Output the (x, y) coordinate of the center of the cell containing the given text.  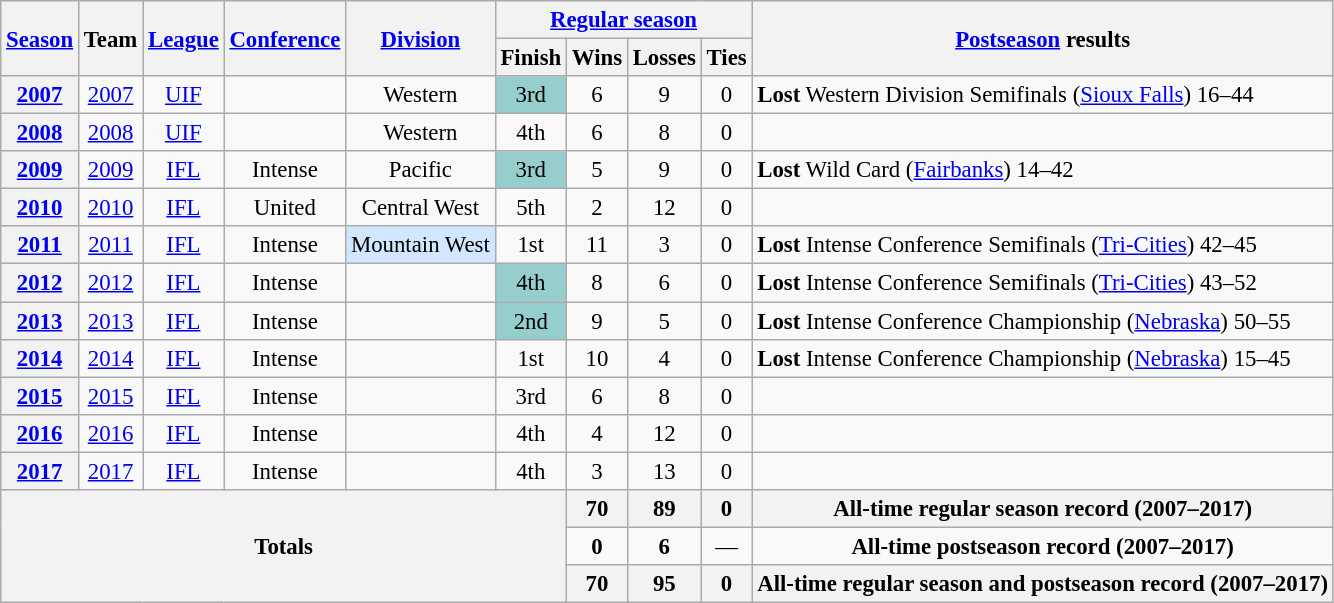
Lost Wild Card (Fairbanks) 14–42 (1042, 170)
2nd (530, 321)
Team (110, 38)
95 (664, 584)
All-time regular season and postseason record (2007–2017) (1042, 584)
Lost Intense Conference Championship (Nebraska) 15–45 (1042, 358)
All-time postseason record (2007–2017) (1042, 546)
Lost Intense Conference Championship (Nebraska) 50–55 (1042, 321)
Central West (420, 208)
Postseason results (1042, 38)
Regular season (624, 20)
Division (420, 38)
United (285, 208)
89 (664, 509)
Mountain West (420, 245)
— (726, 546)
Wins (596, 58)
Season (40, 38)
11 (596, 245)
Losses (664, 58)
Conference (285, 38)
Finish (530, 58)
Pacific (420, 170)
2 (596, 208)
5th (530, 208)
League (184, 38)
Lost Intense Conference Semifinals (Tri-Cities) 42–45 (1042, 245)
Lost Western Division Semifinals (Sioux Falls) 16–44 (1042, 95)
10 (596, 358)
All-time regular season record (2007–2017) (1042, 509)
13 (664, 471)
Ties (726, 58)
Totals (284, 546)
Lost Intense Conference Semifinals (Tri-Cities) 43–52 (1042, 283)
